From the cell containing the given text, extract its center point as [X, Y] coordinate. 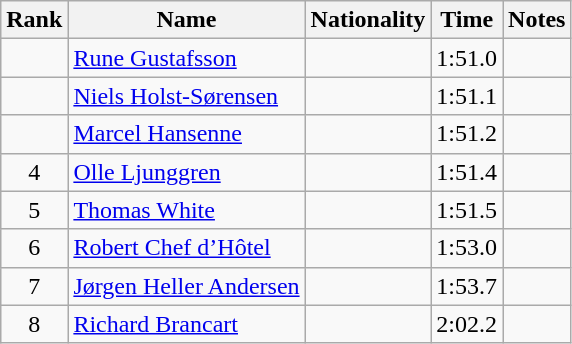
Robert Chef d’Hôtel [186, 248]
Name [186, 20]
Niels Holst-Sørensen [186, 96]
2:02.2 [467, 324]
1:51.4 [467, 172]
1:51.0 [467, 58]
1:53.7 [467, 286]
1:51.5 [467, 210]
Thomas White [186, 210]
Jørgen Heller Andersen [186, 286]
1:51.2 [467, 134]
Rune Gustafsson [186, 58]
1:53.0 [467, 248]
1:51.1 [467, 96]
Olle Ljunggren [186, 172]
4 [34, 172]
Marcel Hansenne [186, 134]
Richard Brancart [186, 324]
7 [34, 286]
Rank [34, 20]
6 [34, 248]
8 [34, 324]
Notes [537, 20]
Time [467, 20]
5 [34, 210]
Nationality [368, 20]
